Output the [X, Y] coordinate of the center of the cell containing the given text.  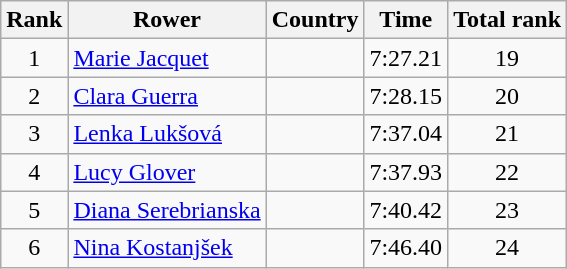
20 [508, 96]
2 [34, 96]
3 [34, 134]
Time [406, 20]
5 [34, 210]
23 [508, 210]
Marie Jacquet [167, 58]
Lucy Glover [167, 172]
7:37.93 [406, 172]
4 [34, 172]
24 [508, 248]
7:37.04 [406, 134]
7:27.21 [406, 58]
Diana Serebrianska [167, 210]
1 [34, 58]
Clara Guerra [167, 96]
Rank [34, 20]
7:40.42 [406, 210]
Country [315, 20]
7:28.15 [406, 96]
21 [508, 134]
Rower [167, 20]
Nina Kostanjšek [167, 248]
7:46.40 [406, 248]
6 [34, 248]
22 [508, 172]
19 [508, 58]
Lenka Lukšová [167, 134]
Total rank [508, 20]
